Provide the (X, Y) coordinate of the cell's center where the given text is located.  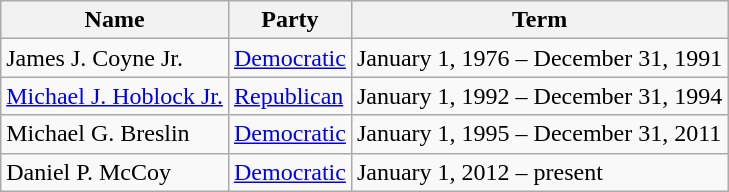
Daniel P. McCoy (115, 172)
Michael J. Hoblock Jr. (115, 96)
Michael G. Breslin (115, 134)
January 1, 1992 – December 31, 1994 (539, 96)
January 1, 1995 – December 31, 2011 (539, 134)
Term (539, 20)
January 1, 1976 – December 31, 1991 (539, 58)
James J. Coyne Jr. (115, 58)
January 1, 2012 – present (539, 172)
Party (290, 20)
Republican (290, 96)
Name (115, 20)
